Extract the (x, y) coordinate from the center of the cell holding the provided text.  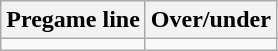
Over/under (210, 20)
Pregame line (74, 20)
